Identify which cell holds the provided text, then report its (X, Y) central coordinate. 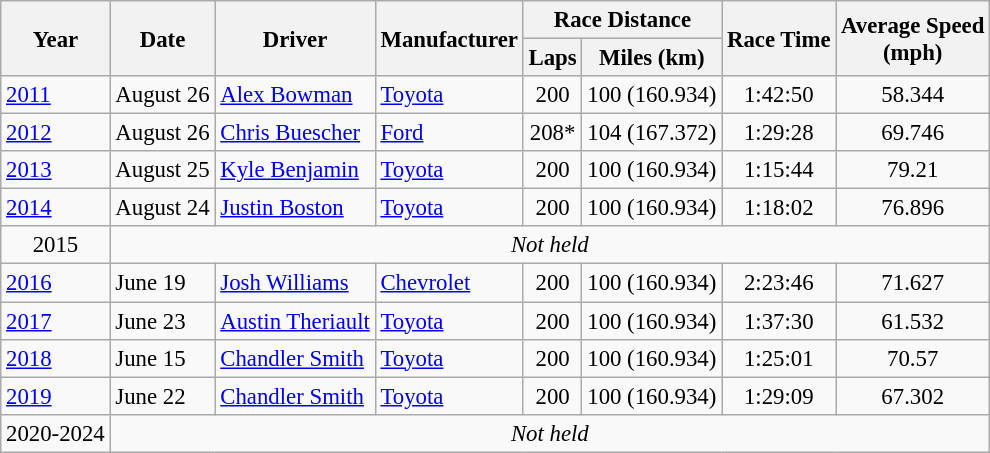
1:29:28 (779, 133)
Austin Theriault (295, 321)
Race Time (779, 38)
Josh Williams (295, 283)
1:37:30 (779, 321)
Average Speed(mph) (913, 38)
June 15 (162, 358)
Driver (295, 38)
2014 (56, 208)
Laps (552, 58)
104 (167.372) (652, 133)
Alex Bowman (295, 95)
August 25 (162, 170)
61.532 (913, 321)
Ford (449, 133)
70.57 (913, 358)
2016 (56, 283)
1:15:44 (779, 170)
Year (56, 38)
Chris Buescher (295, 133)
Manufacturer (449, 38)
2012 (56, 133)
2018 (56, 358)
76.896 (913, 208)
August 24 (162, 208)
208* (552, 133)
Miles (km) (652, 58)
69.746 (913, 133)
1:29:09 (779, 396)
June 22 (162, 396)
2019 (56, 396)
71.627 (913, 283)
1:25:01 (779, 358)
Kyle Benjamin (295, 170)
Race Distance (622, 20)
2020-2024 (56, 433)
58.344 (913, 95)
1:42:50 (779, 95)
Justin Boston (295, 208)
2013 (56, 170)
2:23:46 (779, 283)
79.21 (913, 170)
Date (162, 38)
2011 (56, 95)
Chevrolet (449, 283)
2017 (56, 321)
1:18:02 (779, 208)
June 23 (162, 321)
67.302 (913, 396)
June 19 (162, 283)
2015 (56, 245)
